Scan for the cell matching the given text and deliver its [x, y] coordinate at center. 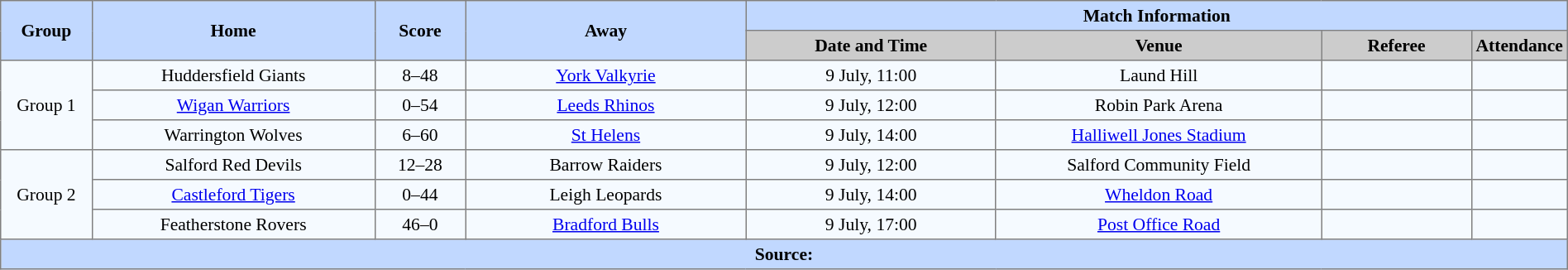
12–28 [420, 165]
St Helens [605, 135]
6–60 [420, 135]
Attendance [1519, 46]
York Valkyrie [605, 75]
Score [420, 31]
Referee [1396, 46]
Featherstone Rovers [233, 224]
Group 1 [46, 105]
Wigan Warriors [233, 105]
Away [605, 31]
0–54 [420, 105]
Leeds Rhinos [605, 105]
Bradford Bulls [605, 224]
Home [233, 31]
9 July, 11:00 [871, 75]
Date and Time [871, 46]
Castleford Tigers [233, 195]
Venue [1159, 46]
Post Office Road [1159, 224]
Source: [784, 254]
Barrow Raiders [605, 165]
9 July, 17:00 [871, 224]
Robin Park Arena [1159, 105]
Match Information [1156, 16]
Halliwell Jones Stadium [1159, 135]
0–44 [420, 195]
Group 2 [46, 195]
Warrington Wolves [233, 135]
8–48 [420, 75]
46–0 [420, 224]
Salford Red Devils [233, 165]
Laund Hill [1159, 75]
Group [46, 31]
Wheldon Road [1159, 195]
Huddersfield Giants [233, 75]
Leigh Leopards [605, 195]
Salford Community Field [1159, 165]
